For the text-containing cell, return its midpoint in [X, Y] coordinate format. 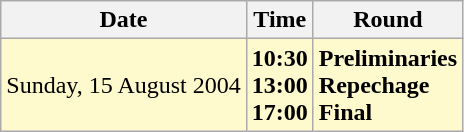
Time [280, 20]
Date [124, 20]
Round [388, 20]
10:3013:0017:00 [280, 85]
PreliminariesRepechageFinal [388, 85]
Sunday, 15 August 2004 [124, 85]
